Pinpoint the cell where the given text exists, returning its (X, Y) midpoint coordinate. 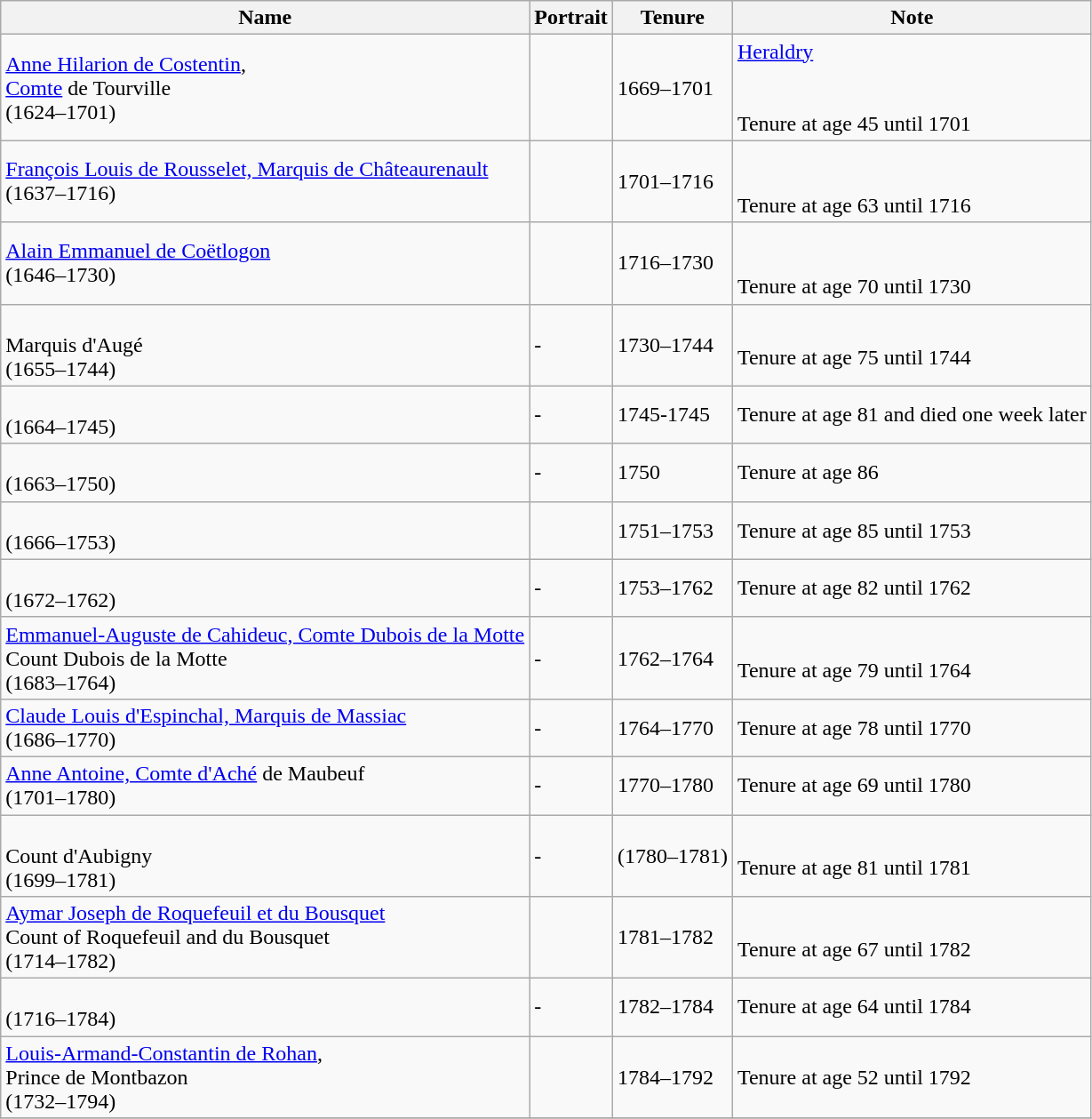
Portrait (571, 18)
Tenure at age 81 until 1781 (912, 855)
(1716–1784) (265, 1008)
1781–1782 (672, 938)
Tenure at age 81 and died one week later (912, 414)
Note (912, 18)
Anne Antoine, Comte d'Aché de Maubeuf(1701–1780) (265, 786)
1669–1701 (672, 87)
Emmanuel-Auguste de Cahideuc, Comte Dubois de la MotteCount Dubois de la Motte(1683–1764) (265, 658)
Name (265, 18)
François Louis de Rousselet, Marquis de Châteaurenault (1637–1716) (265, 181)
Claude Louis d'Espinchal, Marquis de Massiac(1686–1770) (265, 727)
1770–1780 (672, 786)
1784–1792 (672, 1077)
Tenure at age 75 until 1744 (912, 345)
Marquis d'Augé(1655–1744) (265, 345)
HeraldryTenure at age 45 until 1701 (912, 87)
Tenure at age 70 until 1730 (912, 263)
1745-1745 (672, 414)
1730–1744 (672, 345)
Anne Hilarion de Costentin,Comte de Tourville(1624–1701) (265, 87)
Alain Emmanuel de Coëtlogon(1646–1730) (265, 263)
Aymar Joseph de Roquefeuil et du Bousquet Count of Roquefeuil and du Bousquet(1714–1782) (265, 938)
Tenure (672, 18)
1751–1753 (672, 530)
1750 (672, 473)
1782–1784 (672, 1008)
(1666–1753) (265, 530)
Tenure at age 69 until 1780 (912, 786)
Tenure at age 78 until 1770 (912, 727)
Tenure at age 64 until 1784 (912, 1008)
(1672–1762) (265, 588)
(1780–1781) (672, 855)
Tenure at age 82 until 1762 (912, 588)
1701–1716 (672, 181)
Tenure at age 79 until 1764 (912, 658)
1764–1770 (672, 727)
Tenure at age 85 until 1753 (912, 530)
Tenure at age 52 until 1792 (912, 1077)
Count d'Aubigny(1699–1781) (265, 855)
Tenure at age 86 (912, 473)
1716–1730 (672, 263)
(1663–1750) (265, 473)
Louis-Armand-Constantin de Rohan, Prince de Montbazon(1732–1794) (265, 1077)
Tenure at age 63 until 1716 (912, 181)
1762–1764 (672, 658)
Tenure at age 67 until 1782 (912, 938)
1753–1762 (672, 588)
(1664–1745) (265, 414)
